From the cell containing the given text, extract its center point as [X, Y] coordinate. 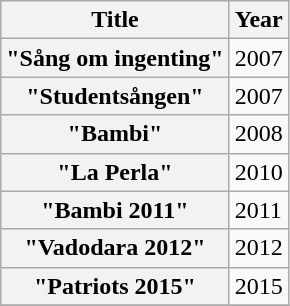
2008 [258, 134]
"La Perla" [115, 172]
Year [258, 20]
"Vadodara 2012" [115, 248]
2010 [258, 172]
2012 [258, 248]
"Patriots 2015" [115, 286]
"Sång om ingenting" [115, 58]
2015 [258, 286]
"Bambi" [115, 134]
Title [115, 20]
"Studentsången" [115, 96]
2011 [258, 210]
"Bambi 2011" [115, 210]
